Locate the cell with the specified text and output its [X, Y] center coordinate. 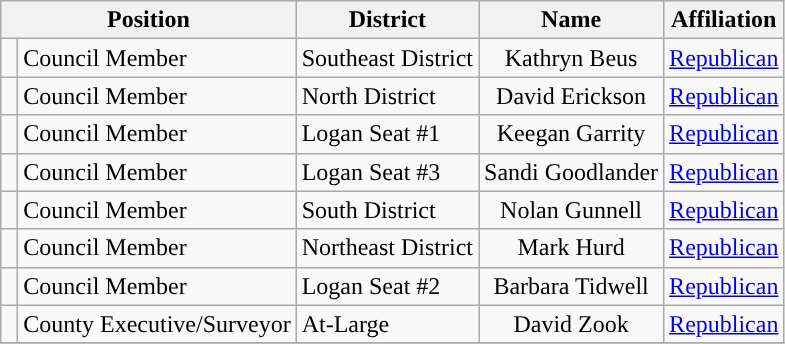
Barbara Tidwell [572, 286]
Nolan Gunnell [572, 210]
Southeast District [387, 58]
Kathryn Beus [572, 58]
North District [387, 96]
Mark Hurd [572, 248]
South District [387, 210]
Sandi Goodlander [572, 172]
Position [148, 20]
District [387, 20]
Logan Seat #2 [387, 286]
Logan Seat #3 [387, 172]
Keegan Garrity [572, 134]
Affiliation [724, 20]
David Zook [572, 324]
Logan Seat #1 [387, 134]
County Executive/Surveyor [157, 324]
At-Large [387, 324]
Northeast District [387, 248]
David Erickson [572, 96]
Name [572, 20]
